From the cell containing the given text, extract its center point as [x, y] coordinate. 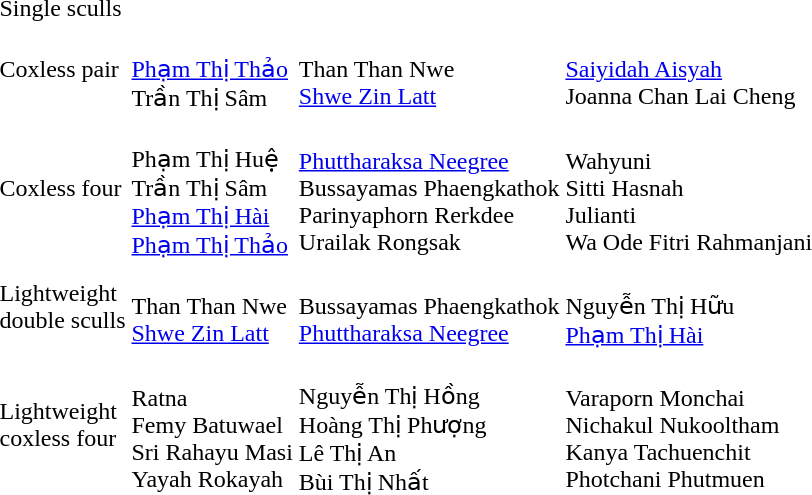
Phạm Thị HuệTrần Thị SâmPhạm Thị HàiPhạm Thị Thảo [212, 188]
Phuttharaksa NeegreeBussayamas PhaengkathokParinyaphorn RerkdeeUrailak Rongsak [429, 188]
Bussayamas PhaengkathokPhuttharaksa Neegree [429, 306]
Phạm Thị ThảoTrần Thị Sâm [212, 70]
